Return (X, Y) of the center of cell containing provided text 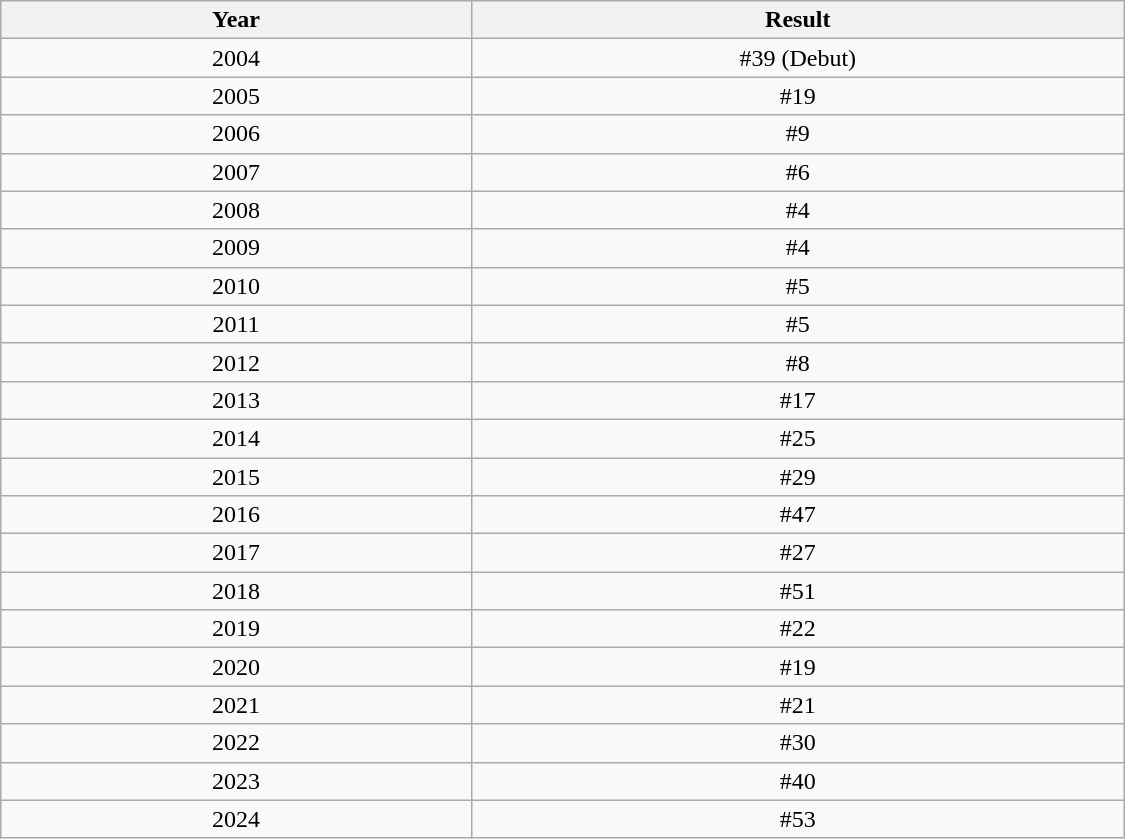
2010 (236, 286)
2004 (236, 58)
2015 (236, 477)
2016 (236, 515)
2005 (236, 96)
#21 (798, 705)
2019 (236, 629)
2020 (236, 667)
Result (798, 20)
#51 (798, 591)
2008 (236, 210)
2009 (236, 248)
2018 (236, 591)
2012 (236, 362)
#27 (798, 553)
#22 (798, 629)
#25 (798, 438)
2006 (236, 134)
2013 (236, 400)
#6 (798, 172)
2014 (236, 438)
#39 (Debut) (798, 58)
#47 (798, 515)
Year (236, 20)
#17 (798, 400)
#40 (798, 781)
2011 (236, 324)
2024 (236, 819)
2007 (236, 172)
2023 (236, 781)
#9 (798, 134)
#53 (798, 819)
2017 (236, 553)
#30 (798, 743)
#29 (798, 477)
2021 (236, 705)
#8 (798, 362)
2022 (236, 743)
